Determine the [x, y] coordinate at the center of the cell enclosing the given text.  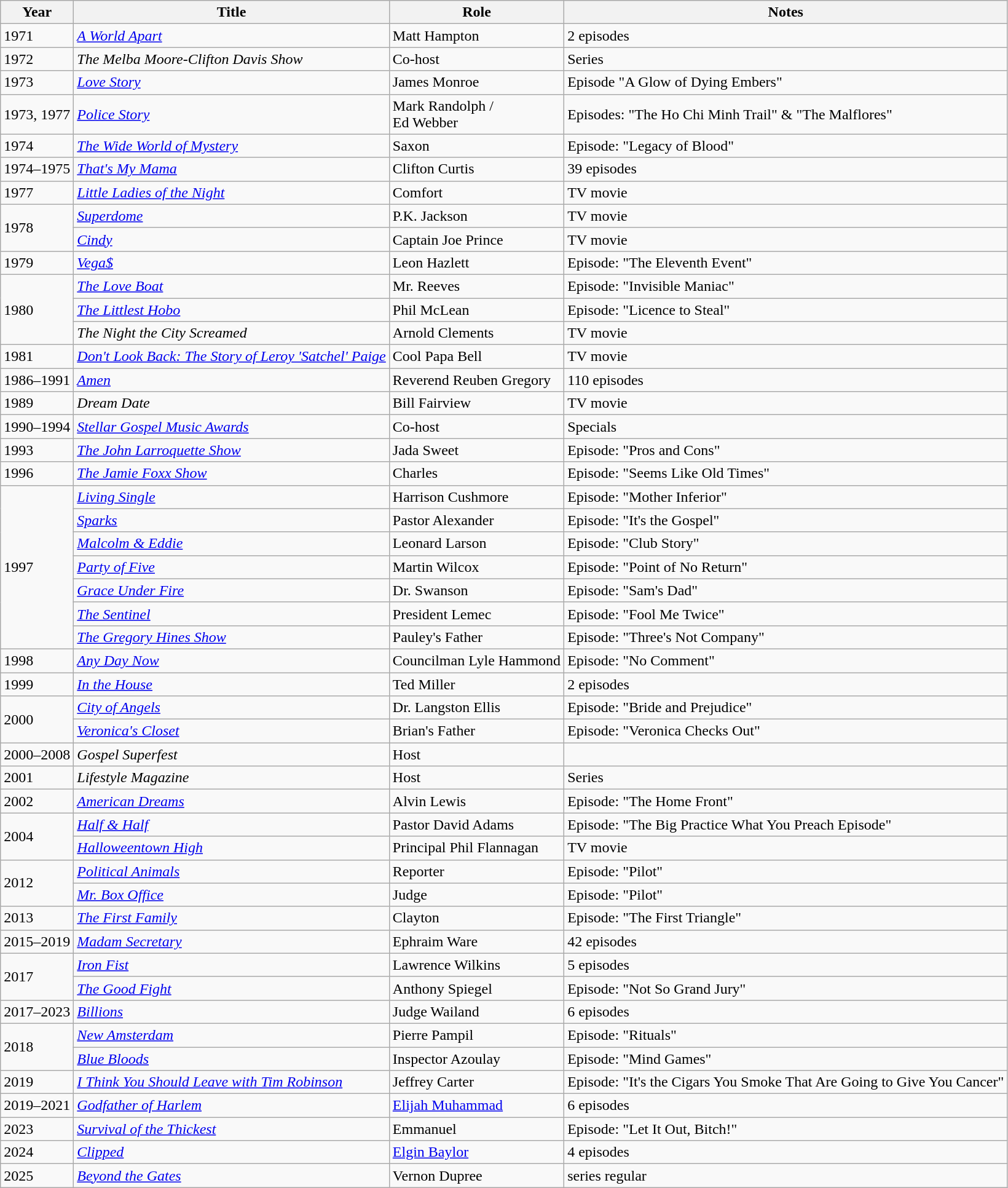
2015–2019 [37, 941]
Dream Date [231, 403]
Lawrence Wilkins [476, 965]
Mr. Reeves [476, 286]
The Good Fight [231, 988]
2004 [37, 836]
Episode: "The Eleventh Event" [786, 263]
Episode: "Fool Me Twice" [786, 614]
Harrison Cushmore [476, 497]
Leon Hazlett [476, 263]
42 episodes [786, 941]
Episode: "Legacy of Blood" [786, 146]
Living Single [231, 497]
Episode: "The Big Practice What You Preach Episode" [786, 825]
City of Angels [231, 708]
1998 [37, 660]
Love Story [231, 82]
Vega$ [231, 263]
New Amsterdam [231, 1035]
Jeffrey Carter [476, 1082]
Episode: "Let It Out, Bitch!" [786, 1129]
Sparks [231, 520]
1974 [37, 146]
A World Apart [231, 36]
2025 [37, 1176]
Madam Secretary [231, 941]
Charles [476, 473]
Saxon [476, 146]
Episodes: "The Ho Chi Minh Trail" & "The Malflores" [786, 114]
1973, 1977 [37, 114]
Lifestyle Magazine [231, 778]
2013 [37, 918]
Pierre Pampil [476, 1035]
2018 [37, 1047]
Vernon Dupree [476, 1176]
Episode: "Three's Not Company" [786, 637]
Role [476, 12]
Dr. Swanson [476, 590]
Captain Joe Prince [476, 239]
Blue Bloods [231, 1058]
The John Larroquette Show [231, 450]
Episode: "Sam's Dad" [786, 590]
The Love Boat [231, 286]
Comfort [476, 192]
Party of Five [231, 567]
2017–2023 [37, 1012]
Episode: "The First Triangle" [786, 918]
Ephraim Ware [476, 941]
Clayton [476, 918]
Don't Look Back: The Story of Leroy 'Satchel' Paige [231, 357]
Episode: "Bride and Prejudice" [786, 708]
Beyond the Gates [231, 1176]
Billions [231, 1012]
Elijah Muhammad [476, 1106]
Halloweentown High [231, 848]
1978 [37, 228]
1999 [37, 684]
Police Story [231, 114]
Episode "A Glow of Dying Embers" [786, 82]
Episode: "It's the Cigars You Smoke That Are Going to Give You Cancer" [786, 1082]
Episode: "Pros and Cons" [786, 450]
Martin Wilcox [476, 567]
110 episodes [786, 380]
Pastor David Adams [476, 825]
Survival of the Thickest [231, 1129]
Reverend Reuben Gregory [476, 380]
2002 [37, 801]
James Monroe [476, 82]
Episode: "Rituals" [786, 1035]
4 episodes [786, 1152]
Episode: "No Comment" [786, 660]
Episode: "Point of No Return" [786, 567]
1973 [37, 82]
Iron Fist [231, 965]
The Night the City Screamed [231, 333]
Clipped [231, 1152]
Phil McLean [476, 309]
Episode: "Club Story" [786, 544]
2019 [37, 1082]
Title [231, 12]
1986–1991 [37, 380]
Principal Phil Flannagan [476, 848]
The Gregory Hines Show [231, 637]
Episode: "Seems Like Old Times" [786, 473]
Judge [476, 895]
Councilman Lyle Hammond [476, 660]
Judge Wailand [476, 1012]
Anthony Spiegel [476, 988]
I Think You Should Leave with Tim Robinson [231, 1082]
Episode: "Mind Games" [786, 1058]
Leonard Larson [476, 544]
2000–2008 [37, 754]
Reporter [476, 871]
1993 [37, 450]
5 episodes [786, 965]
Veronica's Closet [231, 731]
Inspector Azoulay [476, 1058]
Mr. Box Office [231, 895]
P.K. Jackson [476, 216]
1979 [37, 263]
Grace Under Fire [231, 590]
The Sentinel [231, 614]
Bill Fairview [476, 403]
1974–1975 [37, 169]
Brian's Father [476, 731]
The Melba Moore-Clifton Davis Show [231, 59]
Little Ladies of the Night [231, 192]
Amen [231, 380]
Elgin Baylor [476, 1152]
Cool Papa Bell [476, 357]
American Dreams [231, 801]
Dr. Langston Ellis [476, 708]
President Lemec [476, 614]
Episode: "Not So Grand Jury" [786, 988]
Episode: "Veronica Checks Out" [786, 731]
series regular [786, 1176]
2000 [37, 719]
Godfather of Harlem [231, 1106]
Year [37, 12]
Specials [786, 427]
The First Family [231, 918]
Cindy [231, 239]
Mark Randolph /Ed Webber [476, 114]
Political Animals [231, 871]
Episode: "Licence to Steal" [786, 309]
Arnold Clements [476, 333]
Episode: "Mother Inferior" [786, 497]
1977 [37, 192]
Emmanuel [476, 1129]
Episode: "It's the Gospel" [786, 520]
That's My Mama [231, 169]
Malcolm & Eddie [231, 544]
1981 [37, 357]
39 episodes [786, 169]
Any Day Now [231, 660]
1996 [37, 473]
2001 [37, 778]
Clifton Curtis [476, 169]
Alvin Lewis [476, 801]
1990–1994 [37, 427]
2012 [37, 883]
Ted Miller [476, 684]
Jada Sweet [476, 450]
Pastor Alexander [476, 520]
The Jamie Foxx Show [231, 473]
Gospel Superfest [231, 754]
Notes [786, 12]
The Littlest Hobo [231, 309]
Superdome [231, 216]
In the House [231, 684]
Pauley's Father [476, 637]
1997 [37, 567]
1989 [37, 403]
2023 [37, 1129]
Episode: "The Home Front" [786, 801]
Half & Half [231, 825]
1971 [37, 36]
Episode: "Invisible Maniac" [786, 286]
2019–2021 [37, 1106]
2017 [37, 976]
Matt Hampton [476, 36]
The Wide World of Mystery [231, 146]
1980 [37, 309]
Stellar Gospel Music Awards [231, 427]
2024 [37, 1152]
1972 [37, 59]
